Locate the cell with the specified text and output its [X, Y] center coordinate. 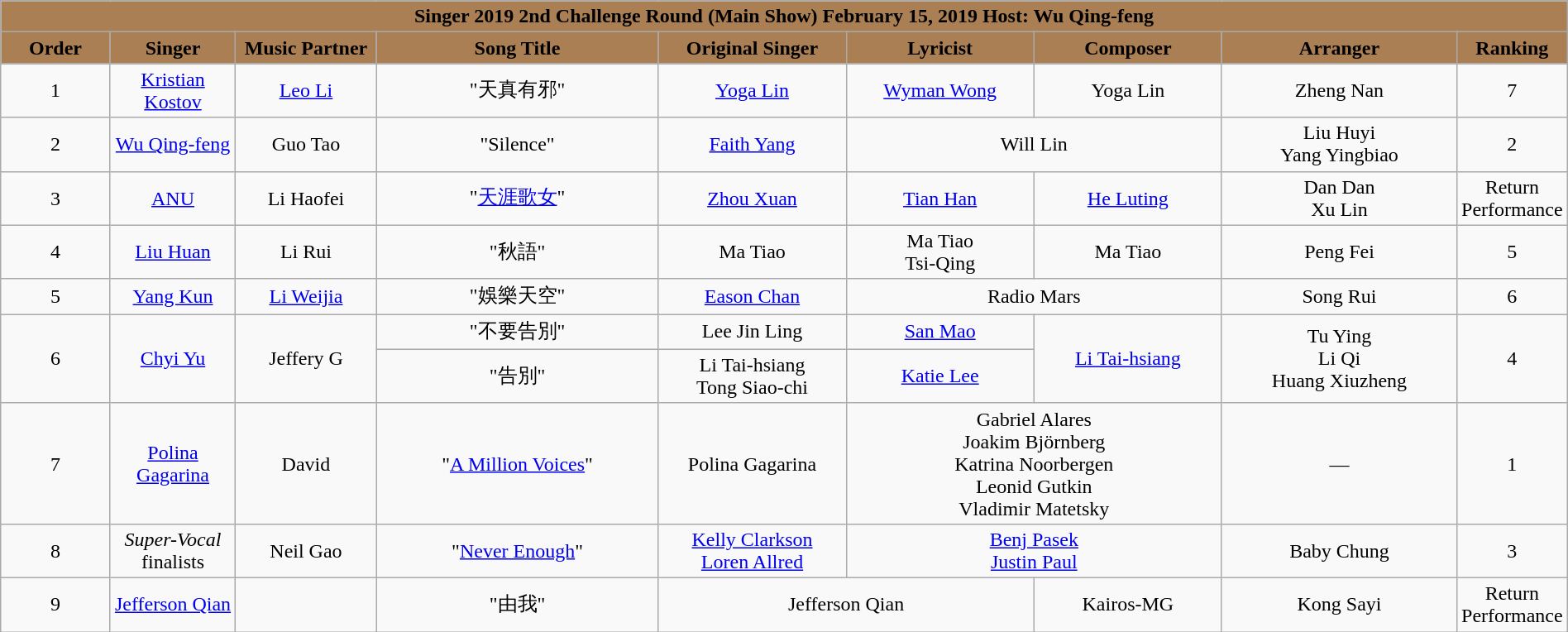
He Luting [1128, 199]
Li Haofei [306, 199]
Singer 2019 2nd Challenge Round (Main Show) February 15, 2019 Host: Wu Qing-feng [784, 17]
Wu Qing-feng [172, 144]
ANU [172, 199]
Super-Vocal finalists [172, 551]
Li Weijia [306, 296]
Singer [172, 48]
Guo Tao [306, 144]
Music Partner [306, 48]
Yang Kun [172, 296]
Gabriel AlaresJoakim BjörnbergKatrina NoorbergenLeonid GutkinVladimir Matetsky [1034, 463]
Original Singer [753, 48]
Ma TiaoTsi-Qing [939, 251]
"由我" [518, 604]
Dan DanXu Lin [1339, 199]
Katie Lee [939, 376]
Kristian Kostov [172, 91]
David [306, 463]
Li Tai-hsiangTong Siao-chi [753, 376]
— [1339, 463]
9 [56, 604]
Jeffery G [306, 359]
"不要告別" [518, 333]
Ranking [1512, 48]
Radio Mars [1034, 296]
"天真有邪" [518, 91]
Faith Yang [753, 144]
Composer [1128, 48]
Kelly ClarksonLoren Allred [753, 551]
Li Tai-hsiang [1128, 359]
Baby Chung [1339, 551]
"告別" [518, 376]
Zheng Nan [1339, 91]
Wyman Wong [939, 91]
Tu YingLi QiHuang Xiuzheng [1339, 359]
"天涯歌女" [518, 199]
Arranger [1339, 48]
Liu HuyiYang Yingbiao [1339, 144]
Chyi Yu [172, 359]
Li Rui [306, 251]
Zhou Xuan [753, 199]
"秋語" [518, 251]
Song Rui [1339, 296]
Order [56, 48]
Lyricist [939, 48]
Tian Han [939, 199]
"Silence" [518, 144]
Leo Li [306, 91]
"娛樂天空" [518, 296]
"A Million Voices" [518, 463]
San Mao [939, 333]
Song Title [518, 48]
Will Lin [1034, 144]
Kairos-MG [1128, 604]
Lee Jin Ling [753, 333]
Peng Fei [1339, 251]
Kong Sayi [1339, 604]
Benj PasekJustin Paul [1034, 551]
Eason Chan [753, 296]
Liu Huan [172, 251]
8 [56, 551]
"Never Enough" [518, 551]
Neil Gao [306, 551]
